Return (x, y) of the center of cell containing provided text 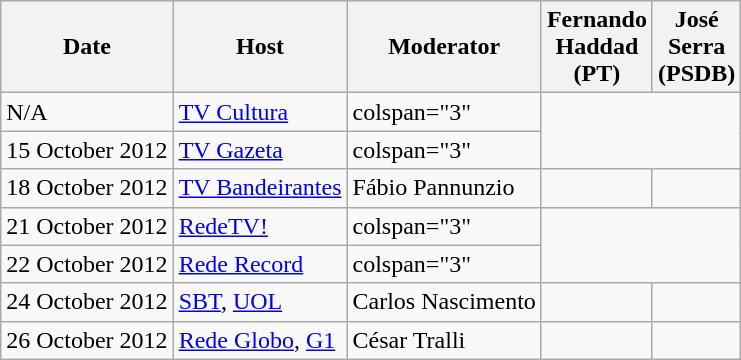
Fábio Pannunzio (444, 188)
Host (260, 47)
César Tralli (444, 340)
21 October 2012 (87, 226)
Date (87, 47)
26 October 2012 (87, 340)
Rede Record (260, 264)
Rede Globo, G1 (260, 340)
Carlos Nascimento (444, 302)
TV Gazeta (260, 150)
18 October 2012 (87, 188)
José Serra (PSDB) (696, 47)
24 October 2012 (87, 302)
Moderator (444, 47)
15 October 2012 (87, 150)
22 October 2012 (87, 264)
TV Cultura (260, 112)
SBT, UOL (260, 302)
TV Bandeirantes (260, 188)
RedeTV! (260, 226)
Fernando Haddad (PT) (596, 47)
N/A (87, 112)
